Capture the cell that displays the provided text and extract its (x, y) central coordinate. 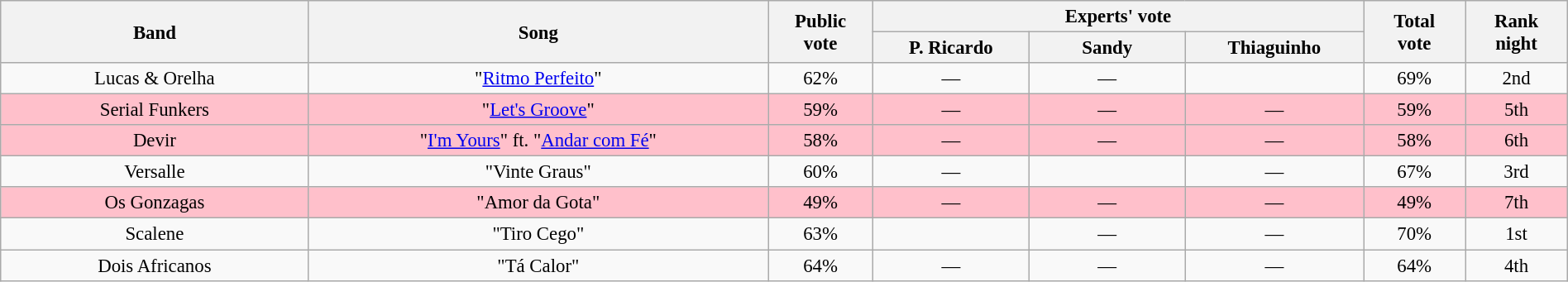
3rd (1517, 172)
63% (820, 234)
62% (820, 79)
P. Ricardo (951, 48)
Totalvote (1414, 31)
"Vinte Graus" (538, 172)
60% (820, 172)
Dois Africanos (155, 265)
1st (1517, 234)
"I'm Yours" ft. "Andar com Fé" (538, 141)
67% (1414, 172)
70% (1414, 234)
Sandy (1107, 48)
Os Gonzagas (155, 203)
Band (155, 31)
Serial Funkers (155, 110)
2nd (1517, 79)
69% (1414, 79)
4th (1517, 265)
Scalene (155, 234)
Versalle (155, 172)
"Amor da Gota" (538, 203)
Lucas & Orelha (155, 79)
Experts' vote (1118, 17)
Song (538, 31)
5th (1517, 110)
Ranknight (1517, 31)
6th (1517, 141)
Devir (155, 141)
"Let's Groove" (538, 110)
Publicvote (820, 31)
Thiaguinho (1274, 48)
"Tiro Cego" (538, 234)
"Tá Calor" (538, 265)
"Ritmo Perfeito" (538, 79)
7th (1517, 203)
